Locate the cell with the specified text and output its (x, y) center coordinate. 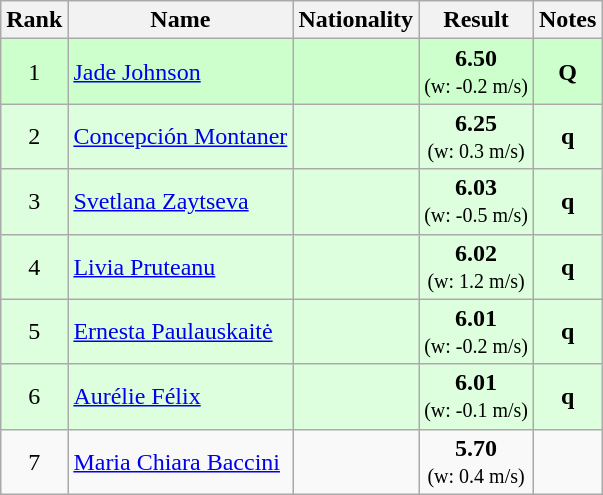
Notes (568, 20)
3 (34, 202)
Svetlana Zaytseva (180, 202)
6.03(w: -0.5 m/s) (476, 202)
Concepción Montaner (180, 136)
5 (34, 332)
7 (34, 462)
6.01(w: -0.1 m/s) (476, 396)
Livia Pruteanu (180, 266)
6 (34, 396)
Rank (34, 20)
Q (568, 72)
Nationality (356, 20)
6.02(w: 1.2 m/s) (476, 266)
Aurélie Félix (180, 396)
4 (34, 266)
6.25(w: 0.3 m/s) (476, 136)
2 (34, 136)
Maria Chiara Baccini (180, 462)
Ernesta Paulauskaitė (180, 332)
Result (476, 20)
6.50(w: -0.2 m/s) (476, 72)
Jade Johnson (180, 72)
6.01(w: -0.2 m/s) (476, 332)
1 (34, 72)
Name (180, 20)
5.70(w: 0.4 m/s) (476, 462)
